Scan for the cell matching the given text and deliver its [x, y] coordinate at center. 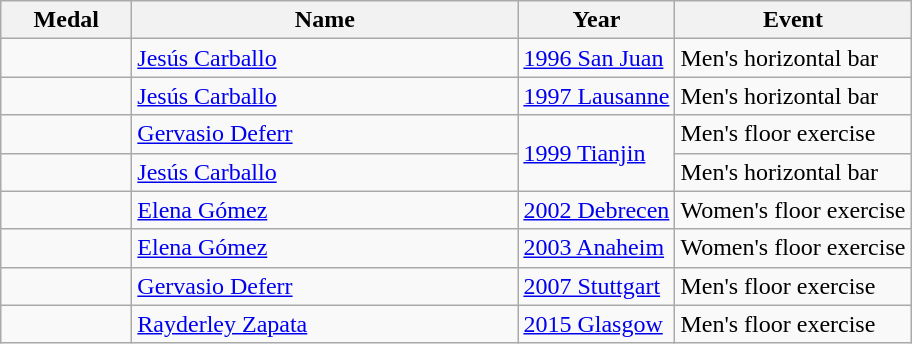
1997 Lausanne [596, 96]
2015 Glasgow [596, 324]
Rayderley Zapata [325, 324]
Event [793, 20]
2007 Stuttgart [596, 286]
Name [325, 20]
Medal [66, 20]
1996 San Juan [596, 58]
1999 Tianjin [596, 153]
Year [596, 20]
2002 Debrecen [596, 210]
2003 Anaheim [596, 248]
